Pinpoint the cell where the given text exists, returning its [X, Y] midpoint coordinate. 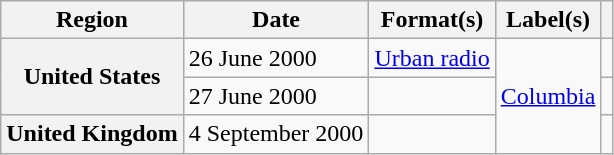
Format(s) [432, 20]
Date [276, 20]
4 September 2000 [276, 134]
Urban radio [432, 58]
Region [92, 20]
Columbia [548, 96]
Label(s) [548, 20]
27 June 2000 [276, 96]
26 June 2000 [276, 58]
United Kingdom [92, 134]
United States [92, 77]
